Output the (x, y) coordinate of the center of the cell containing the given text.  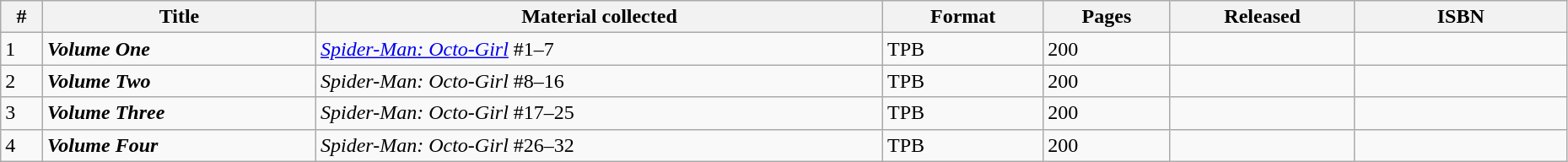
Spider-Man: Octo-Girl #1–7 (599, 49)
Spider-Man: Octo-Girl #17–25 (599, 113)
Volume Four (179, 145)
3 (22, 113)
Spider-Man: Octo-Girl #8–16 (599, 81)
Released (1262, 17)
Material collected (599, 17)
# (22, 17)
Volume Two (179, 81)
Title (179, 17)
Format (962, 17)
Volume Three (179, 113)
2 (22, 81)
Volume One (179, 49)
4 (22, 145)
Spider-Man: Octo-Girl #26–32 (599, 145)
1 (22, 49)
ISBN (1461, 17)
Pages (1107, 17)
